Extract the (x, y) coordinate from the center of the cell holding the provided text.  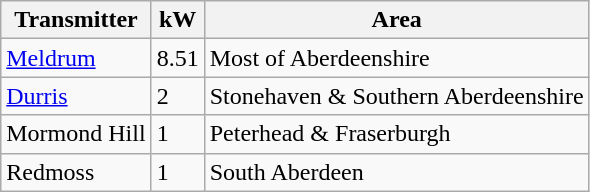
South Aberdeen (396, 172)
Transmitter (76, 20)
kW (178, 20)
Stonehaven & Southern Aberdeenshire (396, 96)
Most of Aberdeenshire (396, 58)
Meldrum (76, 58)
2 (178, 96)
Peterhead & Fraserburgh (396, 134)
Mormond Hill (76, 134)
8.51 (178, 58)
Durris (76, 96)
Redmoss (76, 172)
Area (396, 20)
